Determine the (x, y) coordinate at the center of the cell enclosing the given text.  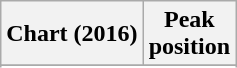
Chart (2016) (72, 34)
Peakposition (189, 34)
